Locate the cell with the specified text and output its [X, Y] center coordinate. 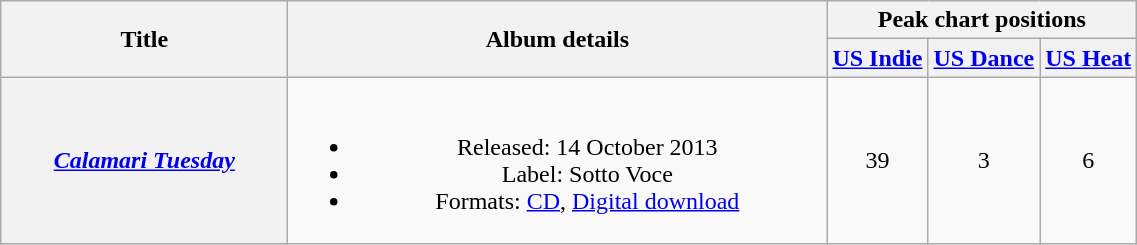
Album details [558, 39]
6 [1088, 160]
US Heat [1088, 58]
Peak chart positions [982, 20]
3 [984, 160]
US Indie [878, 58]
Calamari Tuesday [144, 160]
US Dance [984, 58]
Title [144, 39]
Released: 14 October 2013Label: Sotto VoceFormats: CD, Digital download [558, 160]
39 [878, 160]
